Search for the cell housing the specified text and yield its [x, y] center coordinate. 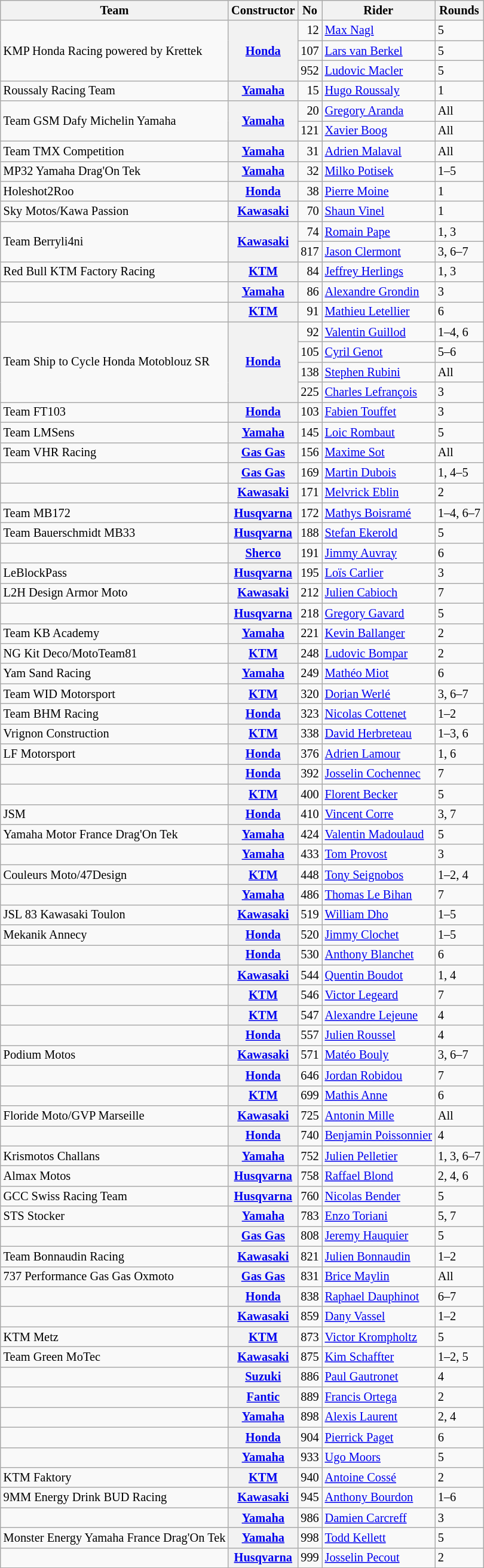
Alexandre Grondin [379, 292]
Antonin Mille [379, 1115]
20 [310, 111]
Dorian Werlé [379, 694]
Podium Motos [115, 1055]
Team BHM Racing [115, 714]
Nicolas Bender [379, 1196]
Sherco [263, 553]
760 [310, 1196]
945 [310, 1498]
392 [310, 774]
338 [310, 734]
Milko Potisek [379, 171]
Josselin Pecout [379, 1558]
1–6 [459, 1498]
1, 4 [459, 975]
Raffael Blond [379, 1176]
821 [310, 1256]
571 [310, 1055]
15 [310, 91]
Valentin Guillod [379, 332]
225 [310, 392]
859 [310, 1317]
Julien Cabioch [379, 593]
74 [310, 232]
Jeremy Hauquier [379, 1236]
Team TMX Competition [115, 151]
Mathéo Miot [379, 674]
547 [310, 1015]
JSM [115, 814]
Todd Kellett [379, 1538]
Constructor [263, 10]
Valentin Madoulaud [379, 834]
Paul Gautronet [379, 1377]
Ludovic Bompar [379, 653]
1, 6 [459, 754]
Mathieu Letellier [379, 312]
Hugo Roussaly [379, 91]
Matéo Bouly [379, 1055]
Vrignon Construction [115, 734]
3, 7 [459, 814]
Melvrick Eblin [379, 493]
172 [310, 513]
Gregory Gavard [379, 613]
KTM Metz [115, 1337]
L2H Design Armor Moto [115, 593]
32 [310, 171]
Monster Energy Yamaha France Drag'On Tek [115, 1538]
103 [310, 412]
Stefan Ekerold [379, 533]
38 [310, 191]
Sky Motos/Kawa Passion [115, 211]
838 [310, 1296]
92 [310, 332]
169 [310, 472]
Team Bauerschmidt MB33 [115, 533]
Quentin Boudot [379, 975]
212 [310, 593]
433 [310, 854]
Benjamin Poissonnier [379, 1136]
Antoine Cossé [379, 1477]
Krismotos Challans [115, 1156]
David Herbreteau [379, 734]
Tom Provost [379, 854]
Julien Roussel [379, 1035]
Yamaha Motor France Drag'On Tek [115, 834]
424 [310, 834]
Julien Bonnaudin [379, 1256]
752 [310, 1156]
156 [310, 453]
Team KB Academy [115, 634]
904 [310, 1437]
Red Bull KTM Factory Racing [115, 272]
Jimmy Auvray [379, 553]
Anthony Blanchet [379, 955]
Damien Carcreff [379, 1518]
898 [310, 1417]
171 [310, 493]
940 [310, 1477]
1, 3, 6–7 [459, 1156]
12 [310, 30]
Rider [379, 10]
737 Performance Gas Gas Oxmoto [115, 1277]
STS Stocker [115, 1216]
70 [310, 211]
740 [310, 1136]
986 [310, 1518]
Nicolas Cottenet [379, 714]
Max Nagl [379, 30]
31 [310, 151]
221 [310, 634]
2, 4 [459, 1417]
86 [310, 292]
808 [310, 1236]
Vincent Corre [379, 814]
520 [310, 935]
Team VHR Racing [115, 453]
817 [310, 251]
Almax Motos [115, 1176]
Ludovic Macler [379, 70]
886 [310, 1377]
Shaun Vinel [379, 211]
Thomas Le Bihan [379, 894]
NG Kit Deco/MotoTeam81 [115, 653]
91 [310, 312]
Holeshot2Roo [115, 191]
Mekanik Annecy [115, 935]
952 [310, 70]
188 [310, 533]
Jason Clermont [379, 251]
195 [310, 573]
Team Bonnaudin Racing [115, 1256]
Team WID Motorsport [115, 694]
191 [310, 553]
Romain Pape [379, 232]
Julien Pelletier [379, 1156]
William Dho [379, 915]
249 [310, 674]
Team [115, 10]
Couleurs Moto/47Design [115, 875]
Anthony Bourdon [379, 1498]
218 [310, 613]
Martin Dubois [379, 472]
889 [310, 1397]
Pierre Moine [379, 191]
Adrien Malaval [379, 151]
783 [310, 1216]
Fantic [263, 1397]
376 [310, 754]
145 [310, 432]
Jordan Robidou [379, 1075]
MP32 Yamaha Drag'On Tek [115, 171]
831 [310, 1277]
Team Green MoTec [115, 1357]
Tony Seignobos [379, 875]
Suzuki [263, 1377]
Alexandre Lejeune [379, 1015]
557 [310, 1035]
KMP Honda Racing powered by Krettek [115, 50]
Team Berryli4ni [115, 241]
Victor Legeard [379, 995]
323 [310, 714]
Cyril Genot [379, 352]
1–4, 6–7 [459, 513]
Jeffrey Herlings [379, 272]
Enzo Toriani [379, 1216]
Mathys Boisramé [379, 513]
933 [310, 1458]
Team FT103 [115, 412]
998 [310, 1538]
Alexis Laurent [379, 1417]
410 [310, 814]
Adrien Lamour [379, 754]
699 [310, 1096]
Yam Sand Racing [115, 674]
Team Ship to Cycle Honda Motoblouz SR [115, 362]
84 [310, 272]
1–4, 6 [459, 332]
546 [310, 995]
999 [310, 1558]
Francis Ortega [379, 1397]
Gregory Aranda [379, 111]
Kevin Ballanger [379, 634]
No [310, 10]
Dany Vassel [379, 1317]
Loïs Carlier [379, 573]
Raphael Dauphinot [379, 1296]
1–3, 6 [459, 734]
138 [310, 372]
Charles Lefrançois [379, 392]
Team MB172 [115, 513]
Roussaly Racing Team [115, 91]
105 [310, 352]
725 [310, 1115]
Floride Moto/GVP Marseille [115, 1115]
5, 7 [459, 1216]
Mathis Anne [379, 1096]
530 [310, 955]
2, 4, 6 [459, 1176]
5–6 [459, 352]
Team GSM Dafy Michelin Yamaha [115, 121]
758 [310, 1176]
Victor Krompholtz [379, 1337]
6–7 [459, 1296]
248 [310, 653]
Pierrick Paget [379, 1437]
873 [310, 1337]
Brice Maylin [379, 1277]
875 [310, 1357]
Kim Schaffter [379, 1357]
Maxime Sot [379, 453]
LeBlockPass [115, 573]
448 [310, 875]
Rounds [459, 10]
107 [310, 51]
Team LMSens [115, 432]
9MM Energy Drink BUD Racing [115, 1498]
486 [310, 894]
Xavier Boog [379, 131]
519 [310, 915]
1–2, 4 [459, 875]
Lars van Berkel [379, 51]
LF Motorsport [115, 754]
Ugo Moors [379, 1458]
GCC Swiss Racing Team [115, 1196]
646 [310, 1075]
Stephen Rubini [379, 372]
Florent Becker [379, 794]
400 [310, 794]
Fabien Touffet [379, 412]
JSL 83 Kawasaki Toulon [115, 915]
Josselin Cochennec [379, 774]
1, 4–5 [459, 472]
KTM Faktory [115, 1477]
1–2, 5 [459, 1357]
544 [310, 975]
Loic Rombaut [379, 432]
320 [310, 694]
Jimmy Clochet [379, 935]
121 [310, 131]
